Provide the [x, y] coordinate of the cell's center where the given text is located.  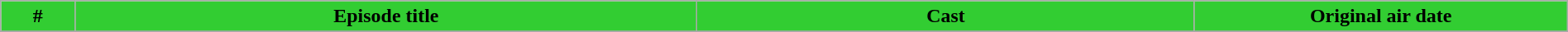
Original air date [1381, 16]
Cast [946, 16]
Episode title [386, 16]
# [38, 16]
